Return [X, Y] of the center of cell containing provided text 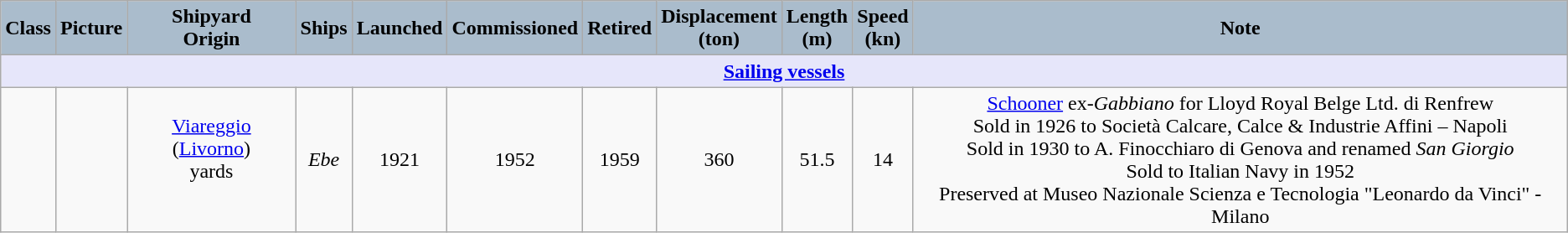
Length(m) [817, 28]
Note [1240, 28]
1959 [620, 159]
Retired [620, 28]
Sailing vessels [784, 71]
1952 [515, 159]
Class [28, 28]
Picture [90, 28]
360 [720, 159]
Commissioned [515, 28]
51.5 [817, 159]
14 [883, 159]
Ebe [323, 159]
1921 [400, 159]
Ships [323, 28]
Viareggio (Livorno)yards [211, 159]
ShipyardOrigin [211, 28]
Speed(kn) [883, 28]
Displacement(ton) [720, 28]
Launched [400, 28]
